Determine the (x, y) coordinate at the center of the cell enclosing the given text.  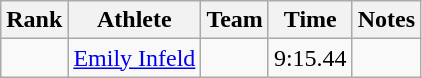
Athlete (134, 20)
Time (310, 20)
Team (235, 20)
Rank (34, 20)
9:15.44 (310, 58)
Notes (386, 20)
Emily Infeld (134, 58)
